Output the [x, y] coordinate of the center of the cell containing the given text.  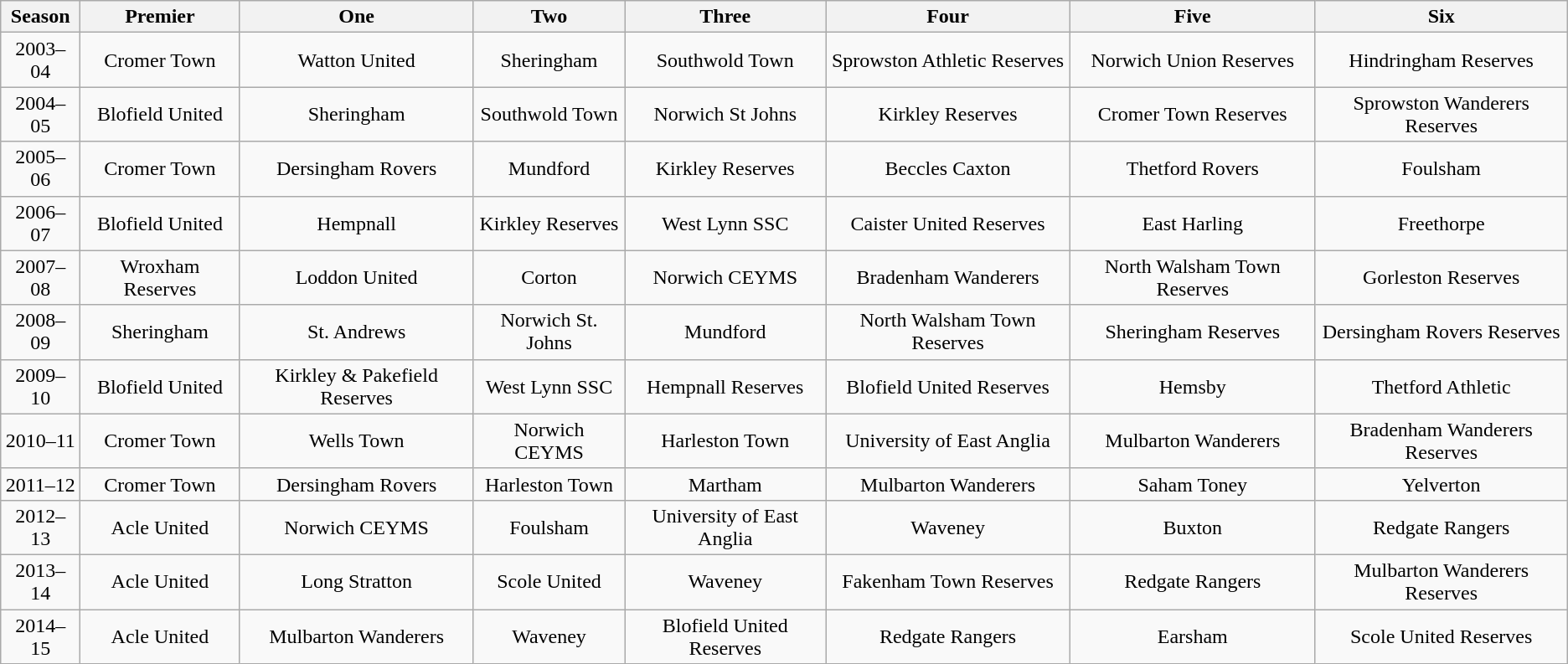
2004–05 [40, 114]
Gorleston Reserves [1441, 278]
Saham Toney [1193, 484]
2011–12 [40, 484]
Loddon United [357, 278]
2007–08 [40, 278]
Hemsby [1193, 387]
Scole United [549, 581]
Sprowston Wanderers Reserves [1441, 114]
Two [549, 17]
Kirkley & Pakefield Reserves [357, 387]
St. Andrews [357, 332]
Scole United Reserves [1441, 636]
2006–07 [40, 223]
Hempnall [357, 223]
Watton United [357, 60]
Freethorpe [1441, 223]
Mulbarton Wanderers Reserves [1441, 581]
Five [1193, 17]
2012–13 [40, 528]
Wroxham Reserves [161, 278]
Sprowston Athletic Reserves [948, 60]
Six [1441, 17]
Long Stratton [357, 581]
2005–06 [40, 169]
2014–15 [40, 636]
2008–09 [40, 332]
Sheringham Reserves [1193, 332]
Yelverton [1441, 484]
Season [40, 17]
Buxton [1193, 528]
Earsham [1193, 636]
Hindringham Reserves [1441, 60]
2013–14 [40, 581]
East Harling [1193, 223]
2009–10 [40, 387]
Wells Town [357, 440]
Bradenham Wanderers [948, 278]
Thetford Athletic [1441, 387]
Cromer Town Reserves [1193, 114]
Corton [549, 278]
Premier [161, 17]
Fakenham Town Reserves [948, 581]
Three [725, 17]
Four [948, 17]
Beccles Caxton [948, 169]
Norwich St Johns [725, 114]
Martham [725, 484]
Bradenham Wanderers Reserves [1441, 440]
2010–11 [40, 440]
2003–04 [40, 60]
Norwich St. Johns [549, 332]
One [357, 17]
Thetford Rovers [1193, 169]
Caister United Reserves [948, 223]
Norwich Union Reserves [1193, 60]
Dersingham Rovers Reserves [1441, 332]
Hempnall Reserves [725, 387]
